Locate the cell with the specified text and output its (x, y) center coordinate. 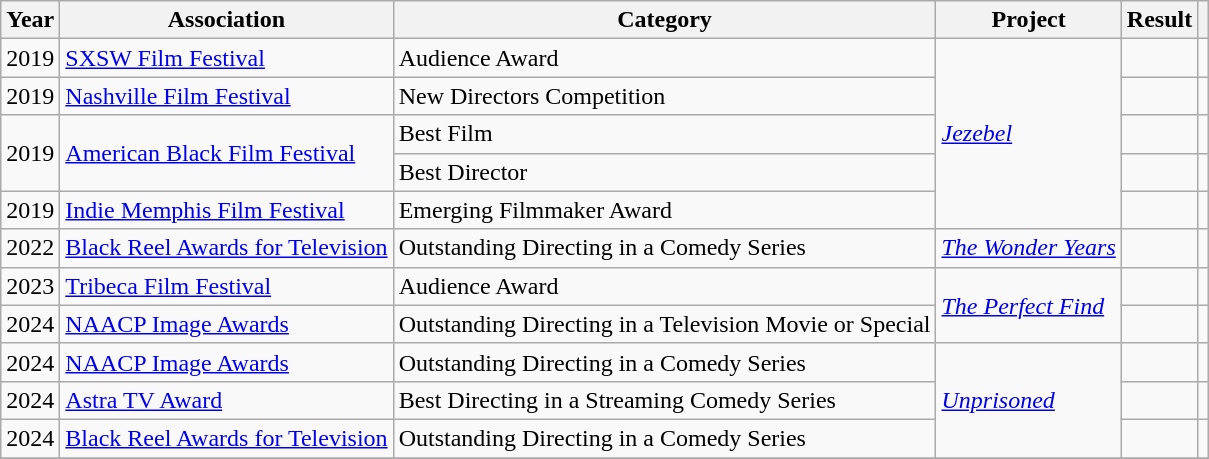
Association (226, 20)
Astra TV Award (226, 400)
Year (30, 20)
Best Directing in a Streaming Comedy Series (664, 400)
Best Director (664, 172)
Project (1028, 20)
American Black Film Festival (226, 153)
Unprisoned (1028, 400)
Category (664, 20)
The Perfect Find (1028, 305)
Emerging Filmmaker Award (664, 210)
Result (1159, 20)
Nashville Film Festival (226, 96)
SXSW Film Festival (226, 58)
Outstanding Directing in a Television Movie or Special (664, 324)
Jezebel (1028, 134)
2023 (30, 286)
2022 (30, 248)
Tribeca Film Festival (226, 286)
Indie Memphis Film Festival (226, 210)
The Wonder Years (1028, 248)
Best Film (664, 134)
New Directors Competition (664, 96)
